Determine the (X, Y) coordinate at the center of the cell enclosing the given text.  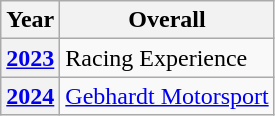
Year (30, 20)
2024 (30, 96)
2023 (30, 58)
Gebhardt Motorsport (167, 96)
Racing Experience (167, 58)
Overall (167, 20)
